Pinpoint the cell where the given text exists, returning its (X, Y) midpoint coordinate. 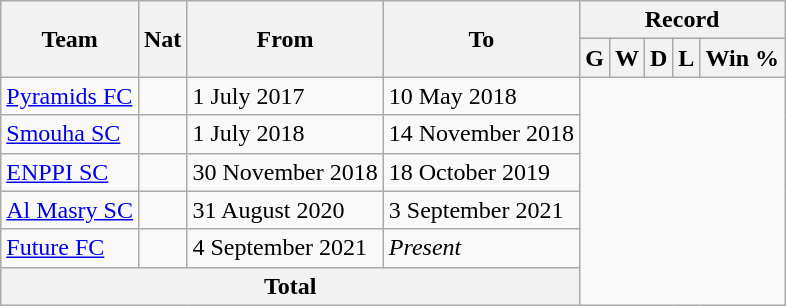
Present (481, 248)
G (595, 58)
Team (70, 39)
10 May 2018 (481, 96)
Al Masry SC (70, 210)
L (686, 58)
Future FC (70, 248)
14 November 2018 (481, 134)
D (658, 58)
W (626, 58)
Total (290, 286)
31 August 2020 (285, 210)
Nat (162, 39)
ENPPI SC (70, 172)
1 July 2018 (285, 134)
18 October 2019 (481, 172)
Smouha SC (70, 134)
Win % (742, 58)
30 November 2018 (285, 172)
1 July 2017 (285, 96)
To (481, 39)
Record (682, 20)
3 September 2021 (481, 210)
4 September 2021 (285, 248)
Pyramids FC (70, 96)
From (285, 39)
